Pinpoint the cell where the given text exists, returning its (x, y) midpoint coordinate. 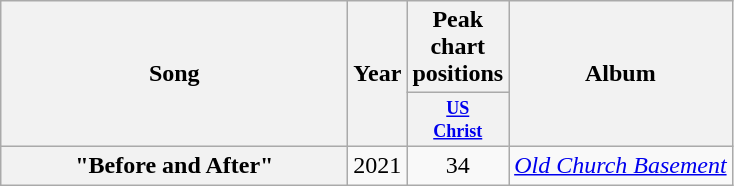
Album (620, 74)
Song (174, 74)
34 (458, 165)
USChrist (458, 120)
Year (378, 74)
Peak chart positions (458, 47)
Old Church Basement (620, 165)
"Before and After" (174, 165)
2021 (378, 165)
